Return (X, Y) of the center of cell containing provided text 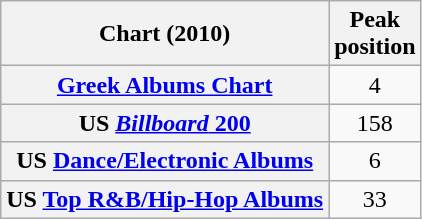
Greek Albums Chart (165, 85)
Peakposition (375, 34)
4 (375, 85)
US Dance/Electronic Albums (165, 161)
Chart (2010) (165, 34)
158 (375, 123)
33 (375, 199)
6 (375, 161)
US Top R&B/Hip-Hop Albums (165, 199)
US Billboard 200 (165, 123)
